Scan for the cell matching the given text and deliver its (X, Y) coordinate at center. 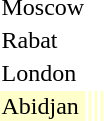
Rabat (43, 40)
Abidjan (43, 106)
London (43, 73)
